Scan for the cell matching the given text and deliver its (x, y) coordinate at center. 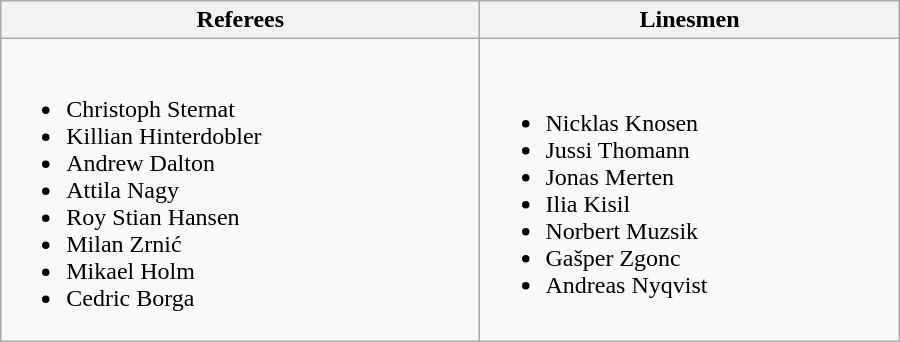
Christoph Sternat Killian Hinterdobler Andrew Dalton Attila Nagy Roy Stian Hansen Milan Zrnić Mikael Holm Cedric Borga (240, 190)
Linesmen (690, 20)
Nicklas Knosen Jussi Thomann Jonas Merten Ilia Kisil Norbert Muzsik Gašper Zgonc Andreas Nyqvist (690, 190)
Referees (240, 20)
